From the cell containing the given text, extract its center point as (X, Y) coordinate. 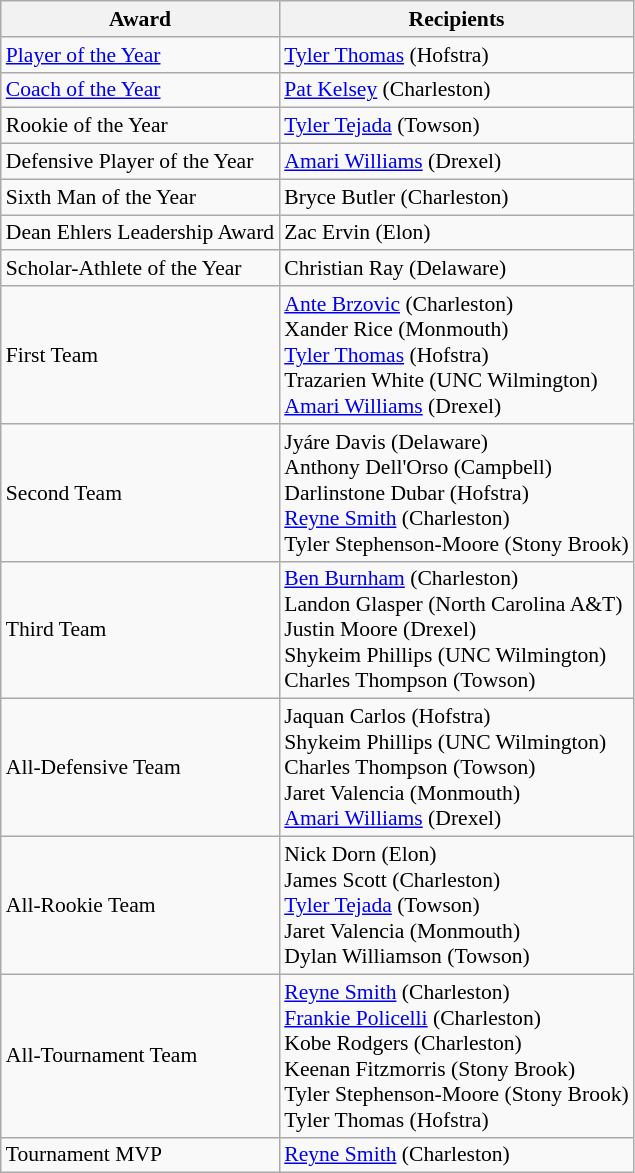
Tyler Tejada (Towson) (456, 126)
Sixth Man of the Year (140, 197)
All-Defensive Team (140, 768)
Ante Brzovic (Charleston) Xander Rice (Monmouth) Tyler Thomas (Hofstra) Trazarien White (UNC Wilmington) Amari Williams (Drexel) (456, 355)
Pat Kelsey (Charleston) (456, 90)
Rookie of the Year (140, 126)
Recipients (456, 19)
Jyáre Davis (Delaware) Anthony Dell'Orso (Campbell) Darlinstone Dubar (Hofstra) Reyne Smith (Charleston) Tyler Stephenson-Moore (Stony Brook) (456, 493)
Scholar-Athlete of the Year (140, 269)
Nick Dorn (Elon) James Scott (Charleston) Tyler Tejada (Towson) Jaret Valencia (Monmouth) Dylan Williamson (Towson) (456, 906)
Defensive Player of the Year (140, 162)
Jaquan Carlos (Hofstra) Shykeim Phillips (UNC Wilmington) Charles Thompson (Towson) Jaret Valencia (Monmouth) Amari Williams (Drexel) (456, 768)
Bryce Butler (Charleston) (456, 197)
First Team (140, 355)
Christian Ray (Delaware) (456, 269)
Second Team (140, 493)
Tyler Thomas (Hofstra) (456, 55)
All-Rookie Team (140, 906)
Third Team (140, 630)
Zac Ervin (Elon) (456, 233)
Dean Ehlers Leadership Award (140, 233)
Tournament MVP (140, 1155)
Player of the Year (140, 55)
Ben Burnham (Charleston) Landon Glasper (North Carolina A&T) Justin Moore (Drexel) Shykeim Phillips (UNC Wilmington) Charles Thompson (Towson) (456, 630)
All-Tournament Team (140, 1056)
Reyne Smith (Charleston) (456, 1155)
Award (140, 19)
Coach of the Year (140, 90)
Amari Williams (Drexel) (456, 162)
